Detect which cell encompasses the target text, then output its (x, y) center coordinate. 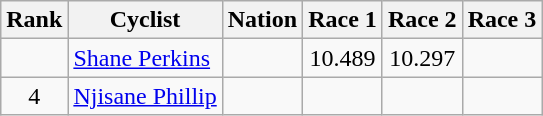
Race 1 (343, 20)
Nation (262, 20)
Race 2 (422, 20)
10.489 (343, 58)
Rank (34, 20)
Njisane Phillip (145, 96)
4 (34, 96)
Shane Perkins (145, 58)
Race 3 (502, 20)
10.297 (422, 58)
Cyclist (145, 20)
